Extract the (X, Y) coordinate from the center of the cell holding the provided text.  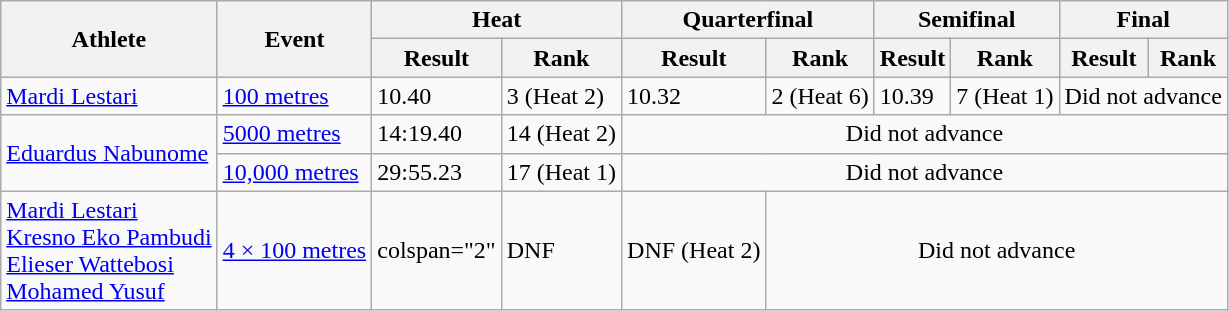
DNF (Heat 2) (694, 250)
14 (Heat 2) (561, 134)
Mardi LestariKresno Eko PambudiElieser WattebosiMohamed Yusuf (109, 250)
3 (Heat 2) (561, 96)
Heat (497, 20)
100 metres (294, 96)
2 (Heat 6) (820, 96)
7 (Heat 1) (1005, 96)
Quarterfinal (748, 20)
17 (Heat 1) (561, 172)
14:19.40 (437, 134)
10.40 (437, 96)
Semifinal (966, 20)
4 × 100 metres (294, 250)
10,000 metres (294, 172)
10.39 (912, 96)
Final (1143, 20)
5000 metres (294, 134)
10.32 (694, 96)
DNF (561, 250)
Eduardus Nabunome (109, 153)
Athlete (109, 39)
Mardi Lestari (109, 96)
colspan="2" (437, 250)
Event (294, 39)
29:55.23 (437, 172)
